Locate the cell with the specified text and output its [x, y] center coordinate. 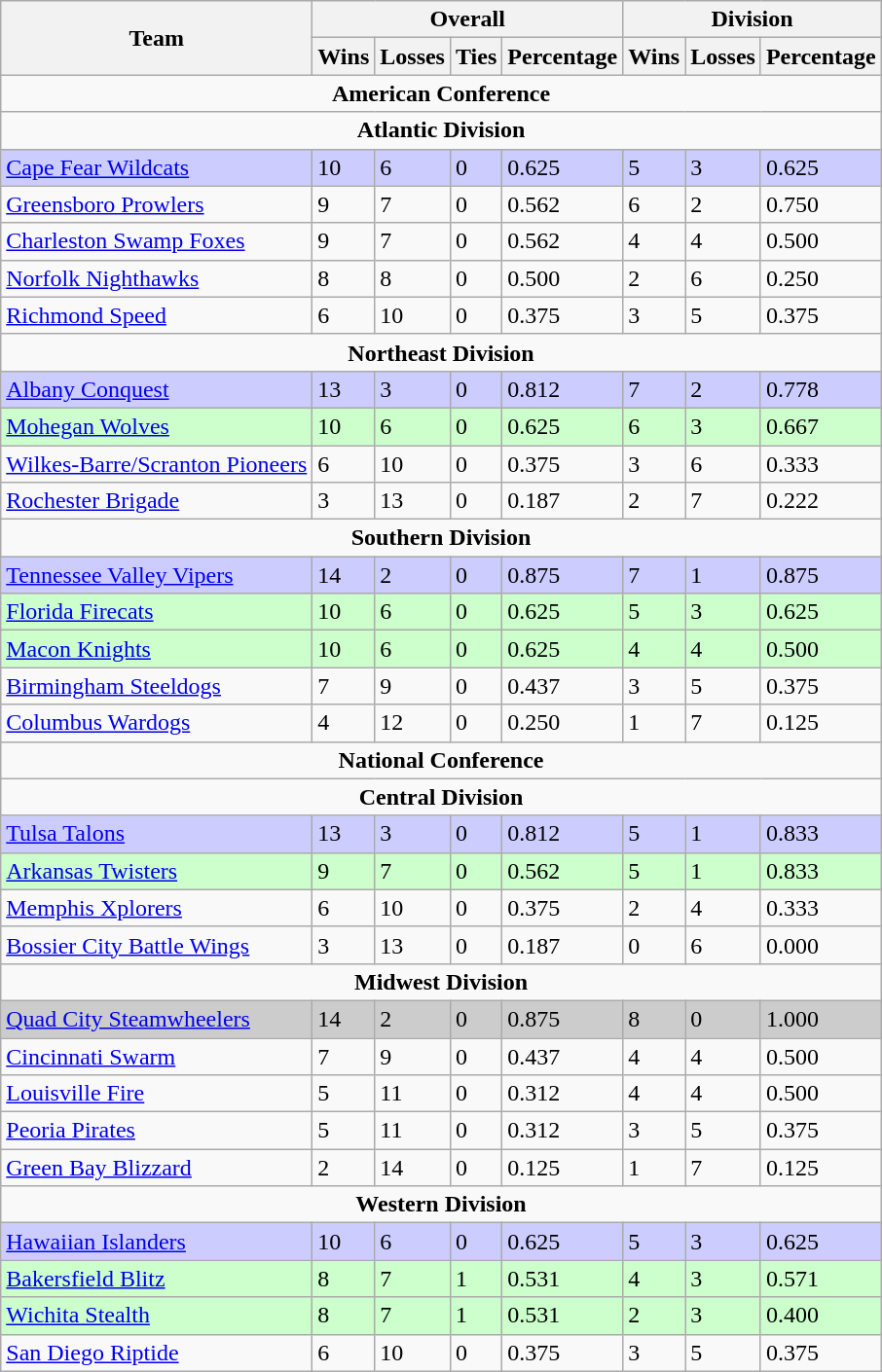
Florida Firecats [157, 612]
Mohegan Wolves [157, 426]
Bakersfield Blitz [157, 1279]
Richmond Speed [157, 315]
Hawaiian Islanders [157, 1242]
Louisville Fire [157, 1094]
Macon Knights [157, 649]
Norfolk Nighthawks [157, 278]
Arkansas Twisters [157, 871]
Green Bay Blizzard [157, 1168]
Memphis Xplorers [157, 908]
0.000 [821, 945]
Overall [467, 19]
Cincinnati Swarm [157, 1056]
0.400 [821, 1316]
Team [157, 38]
Midwest Division [442, 982]
Greensboro Prowlers [157, 204]
0.667 [821, 426]
Wichita Stealth [157, 1316]
0.750 [821, 204]
Albany Conquest [157, 389]
Southern Division [442, 538]
Ties [475, 56]
0.778 [821, 389]
Tulsa Talons [157, 834]
Quad City Steamwheelers [157, 1019]
1.000 [821, 1019]
0.571 [821, 1279]
American Conference [442, 93]
San Diego Riptide [157, 1353]
Wilkes-Barre/Scranton Pioneers [157, 464]
Birmingham Steeldogs [157, 686]
Western Division [442, 1205]
Columbus Wardogs [157, 723]
National Conference [442, 760]
12 [413, 723]
Atlantic Division [442, 130]
Rochester Brigade [157, 501]
Northeast Division [442, 352]
Tennessee Valley Vipers [157, 575]
Charleston Swamp Foxes [157, 241]
Peoria Pirates [157, 1131]
Bossier City Battle Wings [157, 945]
Central Division [442, 797]
0.222 [821, 501]
Cape Fear Wildcats [157, 167]
Division [753, 19]
